Return the [x, y] coordinate for the center point of the cell that contains the specified text.  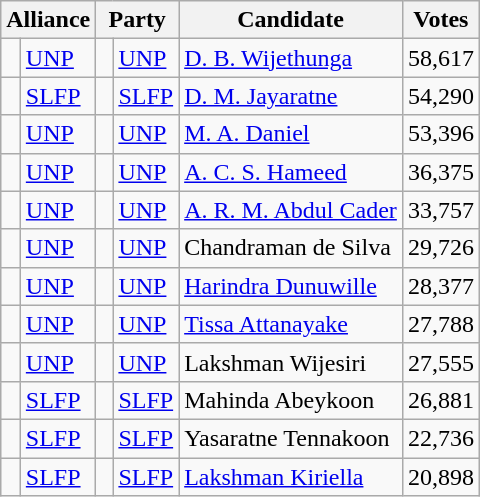
29,726 [440, 248]
Lakshman Wijesiri [291, 362]
26,881 [440, 400]
Votes [440, 20]
D. B. Wijethunga [291, 58]
27,788 [440, 324]
58,617 [440, 58]
36,375 [440, 172]
Lakshman Kiriella [291, 477]
53,396 [440, 134]
Alliance [48, 20]
54,290 [440, 96]
Candidate [291, 20]
28,377 [440, 286]
Mahinda Abeykoon [291, 400]
33,757 [440, 210]
Harindra Dunuwille [291, 286]
27,555 [440, 362]
Chandraman de Silva [291, 248]
M. A. Daniel [291, 134]
Party [138, 20]
D. M. Jayaratne [291, 96]
A. R. M. Abdul Cader [291, 210]
22,736 [440, 438]
A. C. S. Hameed [291, 172]
Yasaratne Tennakoon [291, 438]
20,898 [440, 477]
Tissa Attanayake [291, 324]
